For the text-containing cell, return its midpoint in (X, Y) coordinate format. 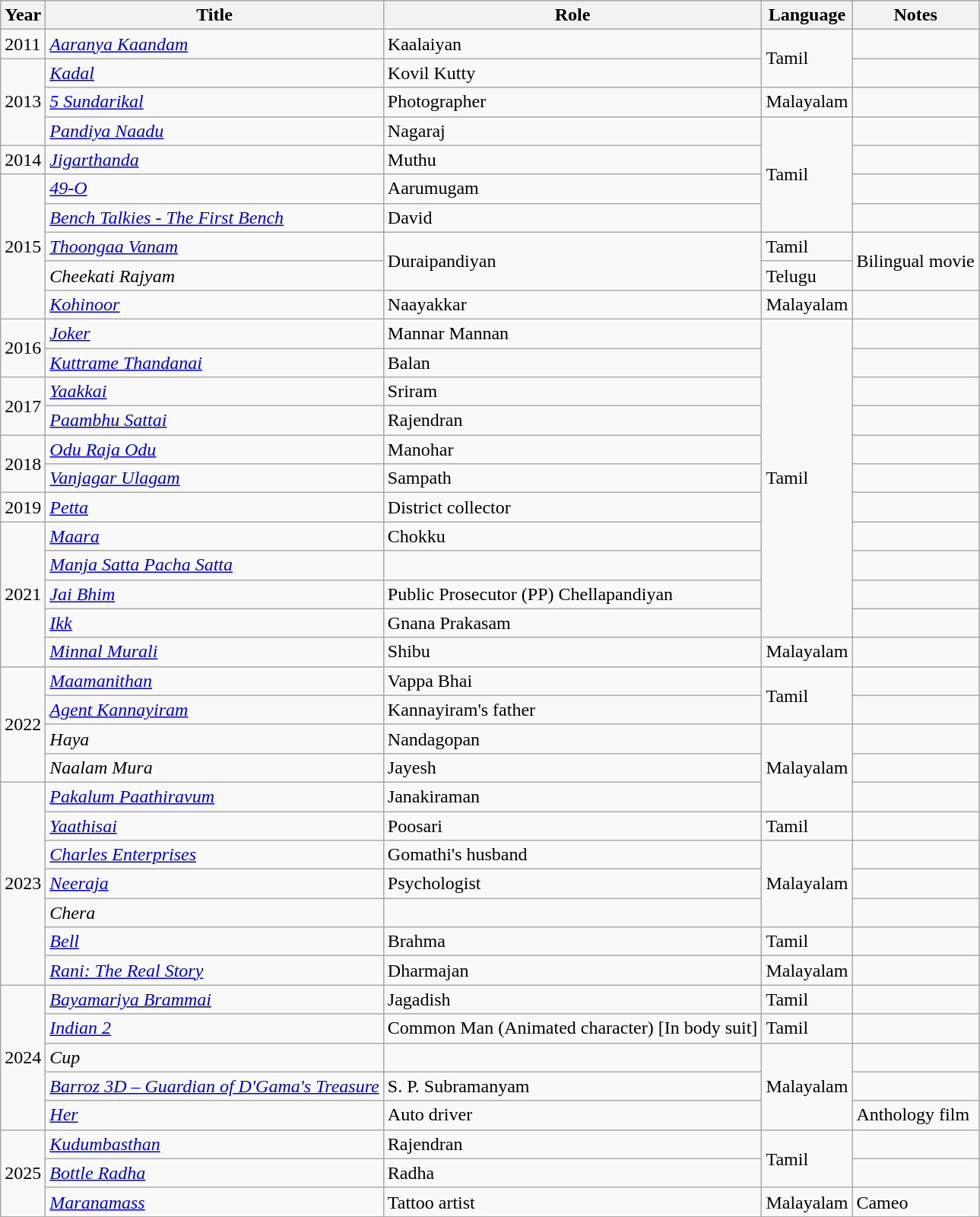
Title (214, 15)
Telugu (807, 275)
Nagaraj (572, 131)
2019 (23, 507)
Bottle Radha (214, 1173)
Aaranya Kaandam (214, 44)
Kohinoor (214, 304)
Jai Bhim (214, 594)
Thoongaa Vanam (214, 246)
Aarumugam (572, 189)
Psychologist (572, 884)
Jagadish (572, 999)
Gnana Prakasam (572, 623)
Minnal Murali (214, 652)
2022 (23, 724)
Haya (214, 739)
2013 (23, 102)
Poosari (572, 825)
Cup (214, 1057)
Bayamariya Brammai (214, 999)
2018 (23, 464)
Manja Satta Pacha Satta (214, 565)
S. P. Subramanyam (572, 1086)
Balan (572, 363)
Barroz 3D – Guardian of D'Gama's Treasure (214, 1086)
Kudumbasthan (214, 1144)
Pakalum Paathiravum (214, 796)
Naalam Mura (214, 767)
Vanjagar Ulagam (214, 478)
49-O (214, 189)
Her (214, 1115)
2025 (23, 1173)
Manohar (572, 450)
Kovil Kutty (572, 73)
Charles Enterprises (214, 855)
Rani: The Real Story (214, 971)
Shibu (572, 652)
Dharmajan (572, 971)
2015 (23, 246)
Janakiraman (572, 796)
Vappa Bhai (572, 681)
Yaakkai (214, 392)
5 Sundarikal (214, 102)
Naayakkar (572, 304)
Role (572, 15)
Sriram (572, 392)
Duraipandiyan (572, 261)
Yaathisai (214, 825)
Kuttrame Thandanai (214, 363)
Chera (214, 913)
Common Man (Animated character) [In body suit] (572, 1028)
Maamanithan (214, 681)
Brahma (572, 942)
Notes (915, 15)
2021 (23, 594)
2017 (23, 406)
2024 (23, 1057)
Maara (214, 536)
Joker (214, 333)
2016 (23, 348)
Mannar Mannan (572, 333)
Gomathi's husband (572, 855)
Anthology film (915, 1115)
Bilingual movie (915, 261)
2011 (23, 44)
Pandiya Naadu (214, 131)
Public Prosecutor (PP) Chellapandiyan (572, 594)
Ikk (214, 623)
Photographer (572, 102)
Bell (214, 942)
Chokku (572, 536)
2014 (23, 160)
Agent Kannayiram (214, 710)
Bench Talkies - The First Bench (214, 218)
Radha (572, 1173)
Maranamass (214, 1202)
Jayesh (572, 767)
Cheekati Rajyam (214, 275)
Neeraja (214, 884)
Kaalaiyan (572, 44)
Cameo (915, 1202)
Petta (214, 507)
Auto driver (572, 1115)
David (572, 218)
2023 (23, 883)
Indian 2 (214, 1028)
Odu Raja Odu (214, 450)
Nandagopan (572, 739)
Kadal (214, 73)
Tattoo artist (572, 1202)
Language (807, 15)
Year (23, 15)
Paambhu Sattai (214, 421)
District collector (572, 507)
Sampath (572, 478)
Kannayiram's father (572, 710)
Muthu (572, 160)
Jigarthanda (214, 160)
